Extract the (X, Y) coordinate from the center of the cell holding the provided text.  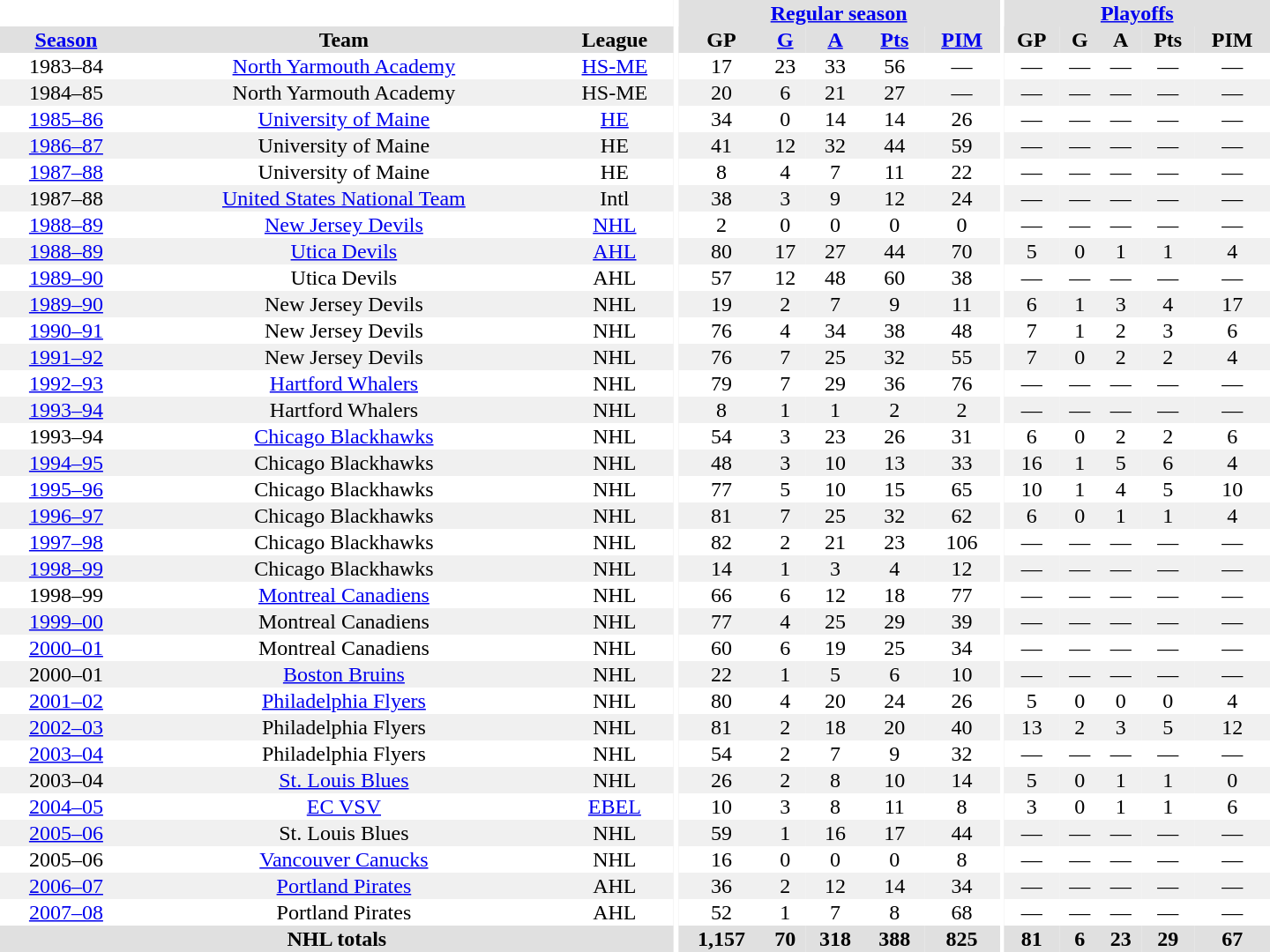
United States National Team (344, 198)
1994–95 (66, 463)
65 (962, 489)
1997–98 (66, 542)
79 (721, 383)
1984–85 (66, 93)
EC VSV (344, 807)
1992–93 (66, 383)
39 (962, 621)
1985–86 (66, 119)
1,157 (721, 939)
1996–97 (66, 516)
Playoffs (1137, 13)
2004–05 (66, 807)
2007–08 (66, 912)
825 (962, 939)
Intl (615, 198)
EBEL (615, 807)
66 (721, 595)
1995–96 (66, 489)
2002–03 (66, 727)
1991–92 (66, 357)
67 (1232, 939)
Boston Bruins (344, 674)
62 (962, 516)
40 (962, 727)
15 (894, 489)
1986–87 (66, 145)
Vancouver Canucks (344, 859)
2006–07 (66, 886)
NHL totals (337, 939)
Regular season (839, 13)
41 (721, 145)
68 (962, 912)
82 (721, 542)
1983–84 (66, 66)
2001–02 (66, 701)
League (615, 40)
388 (894, 939)
31 (962, 436)
1990–91 (66, 331)
57 (721, 278)
55 (962, 357)
318 (836, 939)
1999–00 (66, 621)
52 (721, 912)
Season (66, 40)
56 (894, 66)
106 (962, 542)
Team (344, 40)
